Output the [X, Y] coordinate of the center of the cell containing the given text.  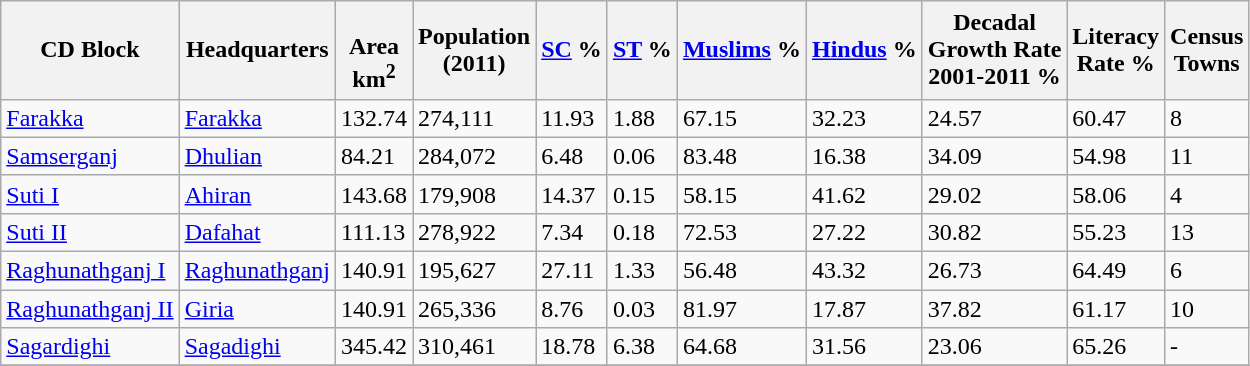
Ahiran [257, 194]
Hindus % [864, 50]
Dhulian [257, 156]
Raghunathganj I [90, 271]
24.57 [994, 118]
55.23 [1116, 232]
34.09 [994, 156]
Dafahat [257, 232]
278,922 [474, 232]
7.34 [572, 232]
0.18 [642, 232]
14.37 [572, 194]
6.38 [642, 347]
Giria [257, 309]
30.82 [994, 232]
41.62 [864, 194]
Raghunathganj [257, 271]
23.06 [994, 347]
26.73 [994, 271]
Literacy Rate % [1116, 50]
1.33 [642, 271]
6 [1207, 271]
58.06 [1116, 194]
17.87 [864, 309]
265,336 [474, 309]
10 [1207, 309]
54.98 [1116, 156]
6.48 [572, 156]
67.15 [742, 118]
58.15 [742, 194]
Headquarters [257, 50]
Population(2011) [474, 50]
Decadal Growth Rate 2001-2011 % [994, 50]
8 [1207, 118]
310,461 [474, 347]
27.22 [864, 232]
31.56 [864, 347]
195,627 [474, 271]
132.74 [374, 118]
65.26 [1116, 347]
60.47 [1116, 118]
0.15 [642, 194]
Suti II [90, 232]
Areakm2 [374, 50]
274,111 [474, 118]
345.42 [374, 347]
4 [1207, 194]
Suti I [90, 194]
SC % [572, 50]
Muslims % [742, 50]
84.21 [374, 156]
11 [1207, 156]
16.38 [864, 156]
Raghunathganj II [90, 309]
Samserganj [90, 156]
8.76 [572, 309]
CD Block [90, 50]
0.03 [642, 309]
0.06 [642, 156]
72.53 [742, 232]
179,908 [474, 194]
1.88 [642, 118]
11.93 [572, 118]
56.48 [742, 271]
64.49 [1116, 271]
Sagadighi [257, 347]
81.97 [742, 309]
13 [1207, 232]
64.68 [742, 347]
ST % [642, 50]
29.02 [994, 194]
CensusTowns [1207, 50]
61.17 [1116, 309]
27.11 [572, 271]
83.48 [742, 156]
43.32 [864, 271]
37.82 [994, 309]
Sagardighi [90, 347]
32.23 [864, 118]
18.78 [572, 347]
143.68 [374, 194]
284,072 [474, 156]
111.13 [374, 232]
- [1207, 347]
